Determine the (x, y) coordinate at the center of the cell enclosing the given text.  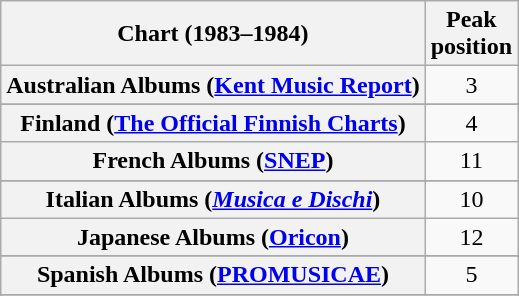
3 (471, 85)
Japanese Albums (Oricon) (213, 237)
11 (471, 161)
Spanish Albums (PROMUSICAE) (213, 275)
12 (471, 237)
5 (471, 275)
Chart (1983–1984) (213, 34)
Finland (The Official Finnish Charts) (213, 123)
Peakposition (471, 34)
Italian Albums (Musica e Dischi) (213, 199)
10 (471, 199)
4 (471, 123)
French Albums (SNEP) (213, 161)
Australian Albums (Kent Music Report) (213, 85)
